Pinpoint the cell where the given text exists, returning its (X, Y) midpoint coordinate. 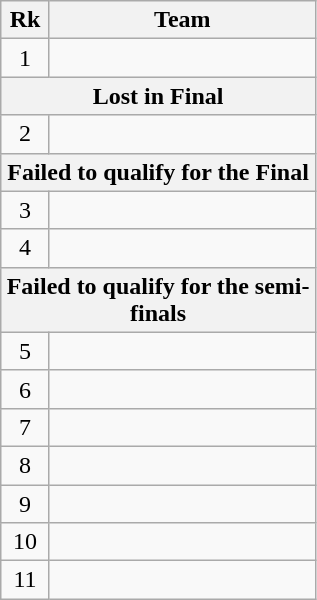
8 (26, 465)
11 (26, 580)
Rk (26, 20)
10 (26, 542)
5 (26, 351)
Lost in Final (158, 96)
6 (26, 389)
Failed to qualify for the semi-finals (158, 300)
7 (26, 427)
1 (26, 58)
3 (26, 210)
Failed to qualify for the Final (158, 172)
Team (182, 20)
4 (26, 248)
9 (26, 503)
2 (26, 134)
